Return (x, y) of the center of cell containing provided text 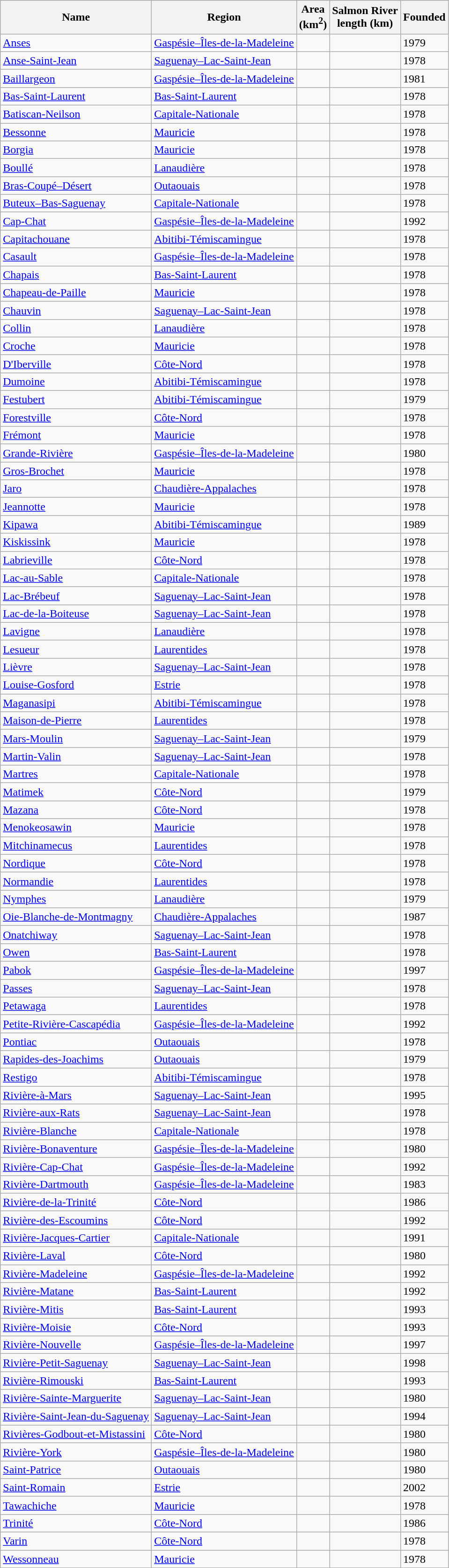
Rapides-des-Joachims (76, 1060)
Rivières-Godbout-et-Mistassini (76, 1434)
Rivière-York (76, 1452)
Petawaga (76, 1006)
1987 (424, 917)
Mazana (76, 810)
1981 (424, 78)
Festubert (76, 400)
Chauvin (76, 310)
D'Iberville (76, 364)
Wessonneau (76, 1559)
Kiskissink (76, 542)
Pontiac (76, 1042)
Rivière-Mitis (76, 1309)
Bras-Coupé–Désert (76, 186)
1995 (424, 1095)
Rivière-Nouvelle (76, 1345)
Dumoine (76, 381)
Rivière-Jacques-Cartier (76, 1238)
Lesueur (76, 649)
Rivière-Cap-Chat (76, 1166)
Lièvre (76, 667)
1994 (424, 1416)
Lavigne (76, 631)
Owen (76, 952)
Maganasipi (76, 703)
2002 (424, 1487)
Rivière-Blanche (76, 1131)
1998 (424, 1363)
Maison-de-Pierre (76, 721)
Anses (76, 43)
Collin (76, 328)
Oie-Blanche-de-Montmagny (76, 917)
Batiscan-Neilson (76, 114)
Lac-au-Sable (76, 578)
Passes (76, 988)
Name (76, 17)
Rivière-Dartmouth (76, 1184)
Normandie (76, 881)
Rivière-Sainte-Marguerite (76, 1398)
Rivière-Matane (76, 1292)
Bessonne (76, 132)
Gros-Brochet (76, 471)
Jaro (76, 489)
Casault (76, 257)
Forestville (76, 418)
Rivière-Moisie (76, 1327)
Rivière-Rimouski (76, 1381)
Chapais (76, 275)
Nymphes (76, 899)
Grande-Rivière (76, 453)
Rivière-Madeleine (76, 1274)
Saint-Romain (76, 1487)
Lac-de-la-Boiteuse (76, 613)
Region (224, 17)
Buteux–Bas-Saguenay (76, 203)
Founded (424, 17)
Onatchiway (76, 934)
Baillargeon (76, 78)
Salmon Riverlength (km) (365, 17)
Croche (76, 346)
Martin-Valin (76, 756)
Rivière-Bonaventure (76, 1149)
Mitchinamecus (76, 845)
Varin (76, 1541)
Jeannotte (76, 507)
Matimek (76, 792)
Rivière-des-Escoumins (76, 1220)
Trinité (76, 1523)
Labrieville (76, 560)
Lac-Brébeuf (76, 596)
Chapeau-de-Paille (76, 292)
Anse-Saint-Jean (76, 60)
Menokeosawin (76, 828)
Mars-Moulin (76, 739)
Pabok (76, 971)
Rivière-de-la-Trinité (76, 1202)
Capitachouane (76, 239)
Tawachiche (76, 1505)
Rivière-Petit-Saguenay (76, 1363)
Frémont (76, 435)
Rivière-à-Mars (76, 1095)
Kipawa (76, 524)
1991 (424, 1238)
Saint-Patrice (76, 1470)
Martres (76, 774)
Area(km2) (313, 17)
Rivière-Laval (76, 1256)
Restigo (76, 1077)
Borgia (76, 150)
Boullé (76, 168)
1983 (424, 1184)
Rivière-Saint-Jean-du-Saguenay (76, 1416)
Cap-Chat (76, 221)
Petite-Rivière-Cascapédia (76, 1024)
Nordique (76, 863)
Rivière-aux-Rats (76, 1113)
1989 (424, 524)
Louise-Gosford (76, 685)
